Determine the (X, Y) coordinate at the center of the cell enclosing the given text.  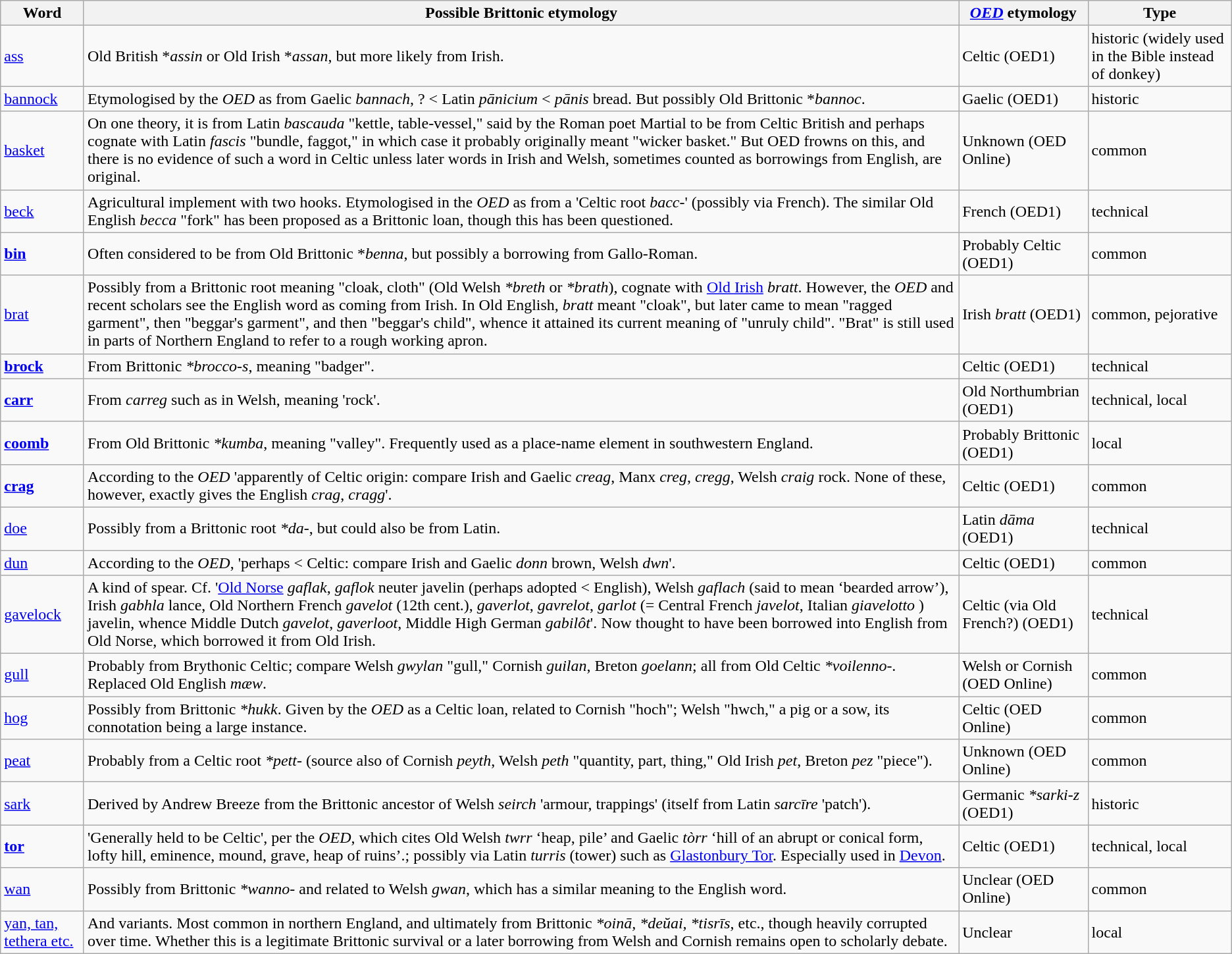
sark (42, 803)
Unclear (OED Online) (1023, 889)
hog (42, 718)
gavelock (42, 615)
Possible Brittonic etymology (521, 13)
From Old Brittonic *kumba, meaning "valley". Frequently used as a place-name element in southwestern England. (521, 442)
doe (42, 528)
Probably Brittonic (OED1) (1023, 442)
Often considered to be from Old Brittonic *benna, but possibly a borrowing from Gallo-Roman. (521, 254)
dun (42, 563)
Possibly from a Brittonic root *da-, but could also be from Latin. (521, 528)
common, pejorative (1160, 315)
tor (42, 847)
yan, tan, tethera etc. (42, 932)
Latin dāma (OED1) (1023, 528)
Unclear (1023, 932)
Germanic *sarki-z (OED1) (1023, 803)
Celtic (OED Online) (1023, 718)
Irish bratt (OED1) (1023, 315)
bannock (42, 99)
historic (widely used in the Bible instead of donkey) (1160, 56)
From Brittonic *brocco-s, meaning "badger". (521, 366)
Word (42, 13)
Welsh or Cornish (OED Online) (1023, 676)
bin (42, 254)
brock (42, 366)
Celtic (via Old French?) (OED1) (1023, 615)
brat (42, 315)
coomb (42, 442)
Possibly from Brittonic *wanno- and related to Welsh gwan, which has a similar meaning to the English word. (521, 889)
From carreg such as in Welsh, meaning 'rock'. (521, 400)
peat (42, 761)
wan (42, 889)
Gaelic (OED1) (1023, 99)
Etymologised by the OED as from Gaelic bannach, ? < Latin pānicium < pānis bread. But possibly Old Brittonic *bannoc. (521, 99)
Derived by Andrew Breeze from the Brittonic ancestor of Welsh seirch 'armour, trappings' (itself from Latin sarcīre 'patch'). (521, 803)
Old Northumbrian (OED1) (1023, 400)
gull (42, 676)
French (OED1) (1023, 211)
ass (42, 56)
crag (42, 486)
Type (1160, 13)
According to the OED, 'perhaps < Celtic: compare Irish and Gaelic donn brown, Welsh dwn'. (521, 563)
Probably from a Celtic root *pett- (source also of Cornish peyth, Welsh peth "quantity, part, thing," Old Irish pet, Breton pez "piece"). (521, 761)
Probably Celtic (OED1) (1023, 254)
basket (42, 150)
beck (42, 211)
OED etymology (1023, 13)
Old British *assin or Old Irish *assan, but more likely from Irish. (521, 56)
carr (42, 400)
